Scan for the cell matching the given text and deliver its (X, Y) coordinate at center. 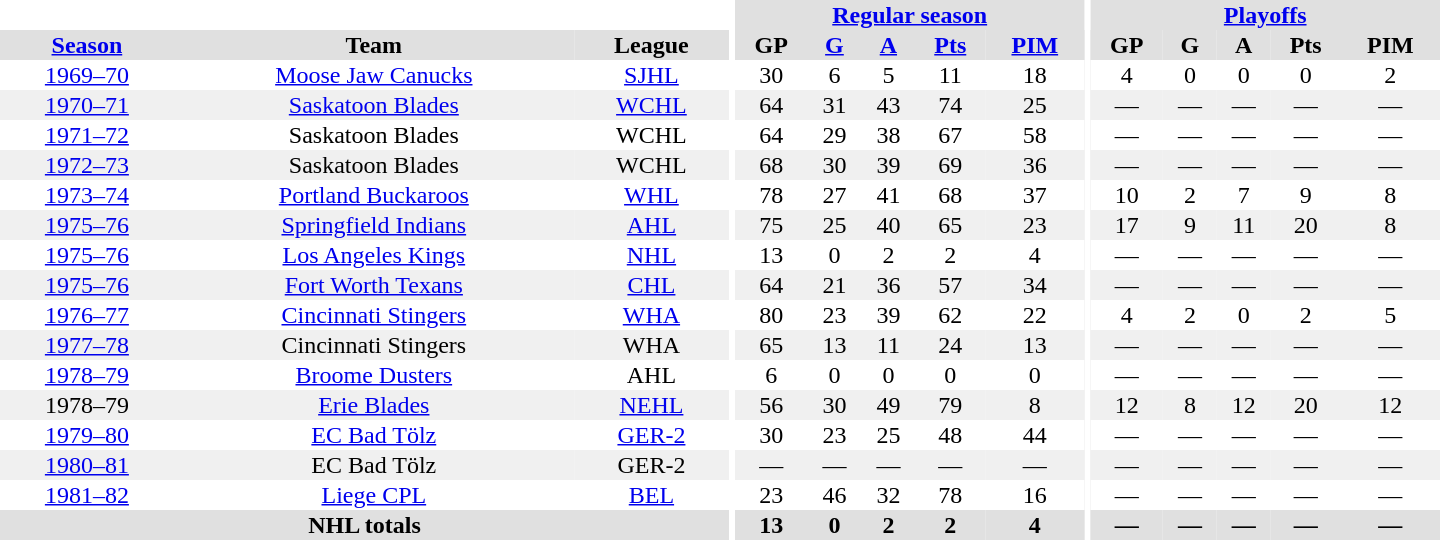
40 (888, 225)
Regular season (910, 15)
16 (1034, 495)
38 (888, 135)
79 (950, 405)
58 (1034, 135)
29 (835, 135)
48 (950, 435)
Portland Buckaroos (374, 195)
1970–71 (87, 105)
Erie Blades (374, 405)
Los Angeles Kings (374, 255)
57 (950, 285)
Playoffs (1265, 15)
43 (888, 105)
SJHL (652, 75)
18 (1034, 75)
41 (888, 195)
1972–73 (87, 165)
NEHL (652, 405)
31 (835, 105)
1979–80 (87, 435)
75 (772, 225)
NHL (652, 255)
1973–74 (87, 195)
67 (950, 135)
22 (1034, 315)
1977–78 (87, 345)
24 (950, 345)
21 (835, 285)
1969–70 (87, 75)
34 (1034, 285)
1981–82 (87, 495)
Team (374, 45)
Moose Jaw Canucks (374, 75)
56 (772, 405)
Fort Worth Texans (374, 285)
37 (1034, 195)
NHL totals (364, 525)
Season (87, 45)
44 (1034, 435)
League (652, 45)
17 (1126, 225)
1971–72 (87, 135)
Broome Dusters (374, 375)
1980–81 (87, 465)
69 (950, 165)
Springfield Indians (374, 225)
49 (888, 405)
32 (888, 495)
74 (950, 105)
CHL (652, 285)
10 (1126, 195)
WHL (652, 195)
7 (1244, 195)
BEL (652, 495)
80 (772, 315)
Liege CPL (374, 495)
1976–77 (87, 315)
46 (835, 495)
27 (835, 195)
62 (950, 315)
